Determine the (x, y) coordinate at the center of the cell enclosing the given text.  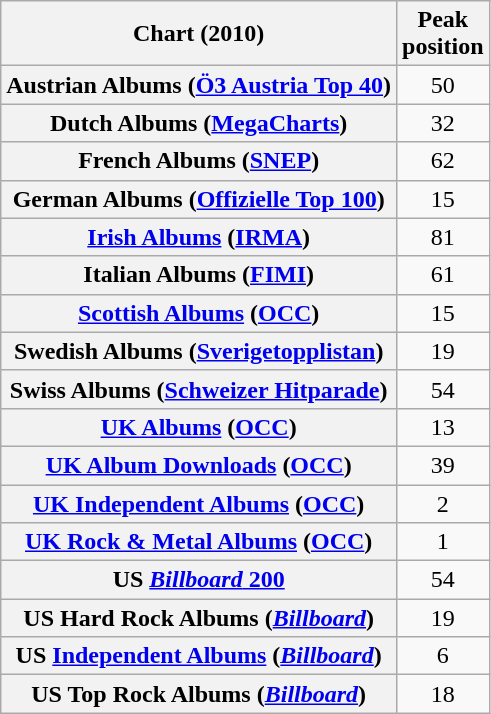
French Albums (SNEP) (199, 161)
Dutch Albums (MegaCharts) (199, 123)
32 (443, 123)
Chart (2010) (199, 34)
UK Rock & Metal Albums (OCC) (199, 542)
Scottish Albums (OCC) (199, 313)
61 (443, 275)
2 (443, 503)
German Albums (Offizielle Top 100) (199, 199)
Swiss Albums (Schweizer Hitparade) (199, 389)
US Billboard 200 (199, 580)
39 (443, 465)
62 (443, 161)
Italian Albums (FIMI) (199, 275)
UK Album Downloads (OCC) (199, 465)
UK Albums (OCC) (199, 427)
1 (443, 542)
6 (443, 656)
50 (443, 85)
Austrian Albums (Ö3 Austria Top 40) (199, 85)
Peakposition (443, 34)
13 (443, 427)
US Independent Albums (Billboard) (199, 656)
US Top Rock Albums (Billboard) (199, 694)
UK Independent Albums (OCC) (199, 503)
Irish Albums (IRMA) (199, 237)
Swedish Albums (Sverigetopplistan) (199, 351)
81 (443, 237)
US Hard Rock Albums (Billboard) (199, 618)
18 (443, 694)
